Detect which cell encompasses the target text, then output its (X, Y) center coordinate. 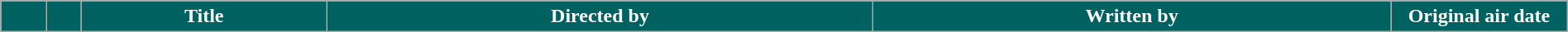
Written by (1132, 16)
Original air date (1480, 16)
Directed by (600, 16)
Title (204, 16)
